Return the [X, Y] coordinate for the center point of the cell that contains the specified text.  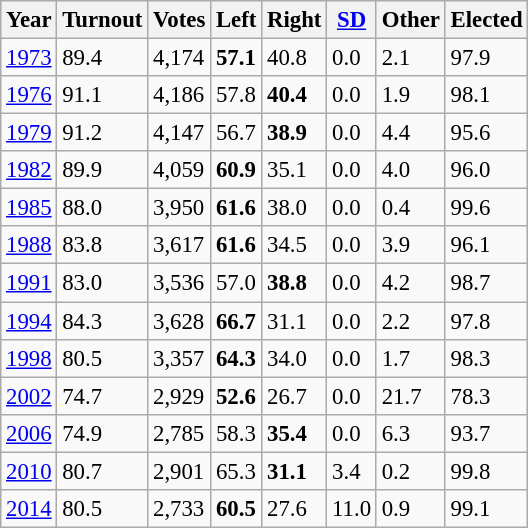
26.7 [294, 396]
4,174 [180, 58]
99.8 [486, 471]
1.7 [410, 358]
98.3 [486, 358]
66.7 [236, 321]
Turnout [102, 20]
4,147 [180, 133]
1985 [29, 208]
60.9 [236, 170]
3,628 [180, 321]
2006 [29, 433]
2010 [29, 471]
0.9 [410, 509]
21.7 [410, 396]
1973 [29, 58]
78.3 [486, 396]
96.0 [486, 170]
4,059 [180, 170]
99.1 [486, 509]
35.4 [294, 433]
34.0 [294, 358]
74.9 [102, 433]
34.5 [294, 245]
1976 [29, 95]
38.0 [294, 208]
3,357 [180, 358]
11.0 [352, 509]
58.3 [236, 433]
1.9 [410, 95]
60.5 [236, 509]
35.1 [294, 170]
2,785 [180, 433]
83.8 [102, 245]
4.2 [410, 283]
2,733 [180, 509]
93.7 [486, 433]
98.7 [486, 283]
3.9 [410, 245]
SD [352, 20]
57.0 [236, 283]
1994 [29, 321]
88.0 [102, 208]
4,186 [180, 95]
4.0 [410, 170]
91.1 [102, 95]
2,929 [180, 396]
80.7 [102, 471]
Votes [180, 20]
2002 [29, 396]
99.6 [486, 208]
3,950 [180, 208]
1982 [29, 170]
0.4 [410, 208]
3,617 [180, 245]
4.4 [410, 133]
Other [410, 20]
65.3 [236, 471]
2.1 [410, 58]
74.7 [102, 396]
89.9 [102, 170]
6.3 [410, 433]
3,536 [180, 283]
57.8 [236, 95]
40.8 [294, 58]
52.6 [236, 396]
84.3 [102, 321]
40.4 [294, 95]
Right [294, 20]
2,901 [180, 471]
1998 [29, 358]
91.2 [102, 133]
97.8 [486, 321]
Left [236, 20]
Elected [486, 20]
96.1 [486, 245]
57.1 [236, 58]
1988 [29, 245]
Year [29, 20]
64.3 [236, 358]
98.1 [486, 95]
89.4 [102, 58]
38.9 [294, 133]
1991 [29, 283]
0.2 [410, 471]
97.9 [486, 58]
3.4 [352, 471]
83.0 [102, 283]
56.7 [236, 133]
1979 [29, 133]
2.2 [410, 321]
2014 [29, 509]
95.6 [486, 133]
38.8 [294, 283]
27.6 [294, 509]
